Scan for the cell matching the given text and deliver its (x, y) coordinate at center. 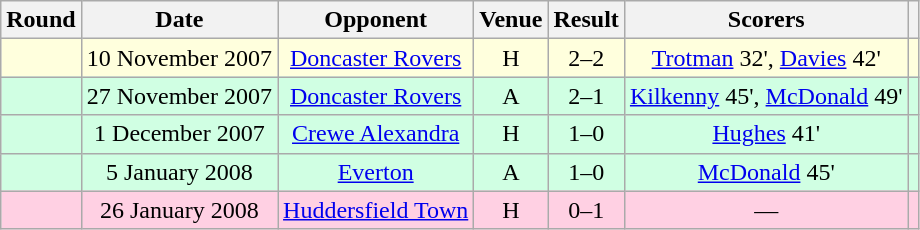
Hughes 41' (766, 134)
5 January 2008 (179, 172)
Round (41, 20)
Trotman 32', Davies 42' (766, 58)
Huddersfield Town (376, 210)
Scorers (766, 20)
Crewe Alexandra (376, 134)
Opponent (376, 20)
Result (586, 20)
1 December 2007 (179, 134)
Venue (511, 20)
— (766, 210)
2–2 (586, 58)
2–1 (586, 96)
Date (179, 20)
Everton (376, 172)
Kilkenny 45', McDonald 49' (766, 96)
McDonald 45' (766, 172)
10 November 2007 (179, 58)
0–1 (586, 210)
26 January 2008 (179, 210)
27 November 2007 (179, 96)
